Detect which cell encompasses the target text, then output its [x, y] center coordinate. 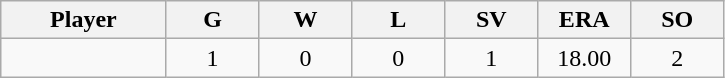
G [212, 20]
ERA [584, 20]
2 [678, 58]
L [398, 20]
SO [678, 20]
18.00 [584, 58]
W [306, 20]
Player [84, 20]
SV [492, 20]
